Return the (X, Y) coordinate for the center point of the cell that contains the specified text.  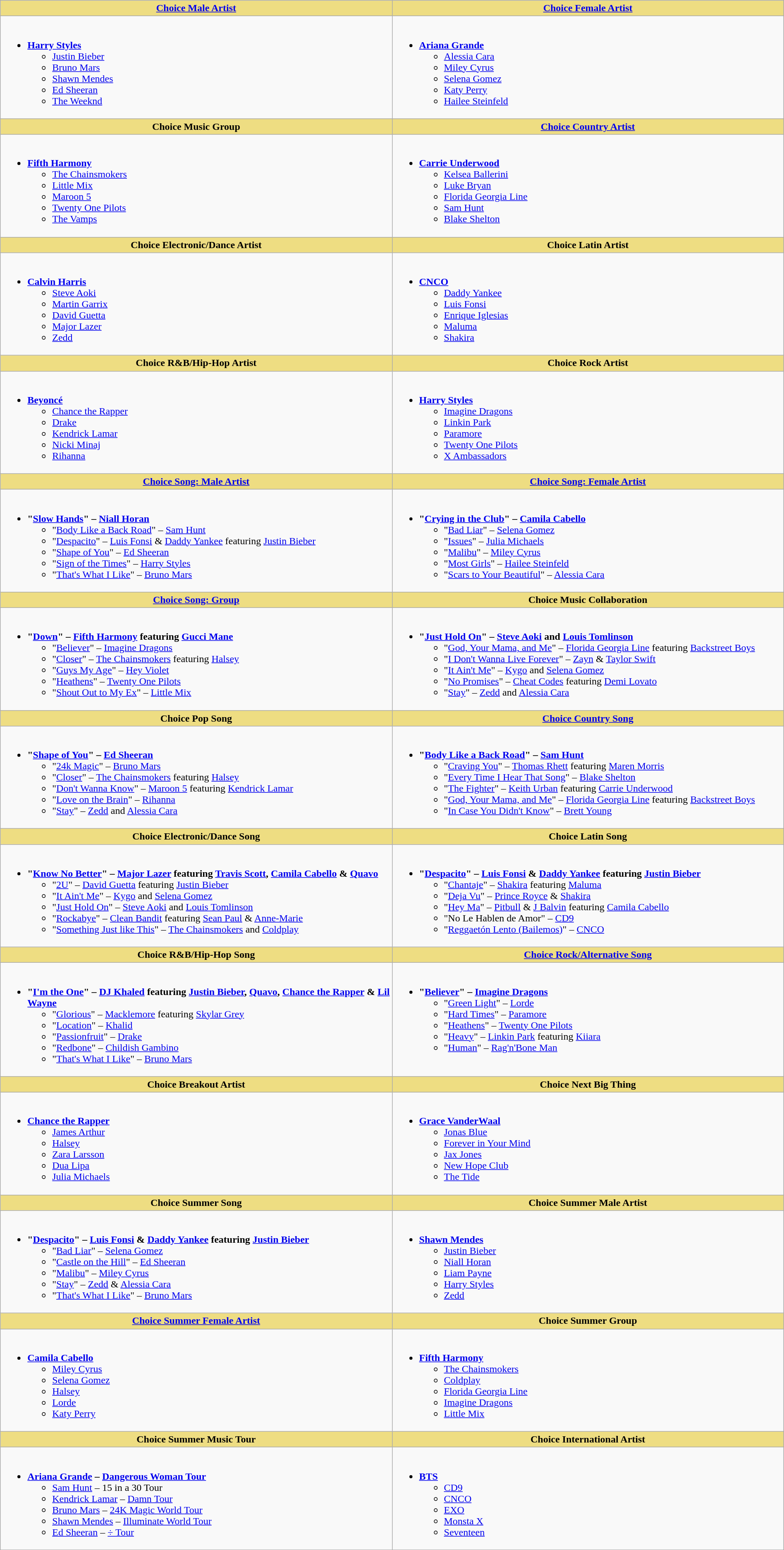
Fifth HarmonyThe ChainsmokersColdplayFlorida Georgia LineImagine DragonsLittle Mix (588, 1380)
Chance the RapperJames ArthurHalseyZara LarssonDua LipaJulia Michaels (196, 1143)
Choice Country Artist (588, 127)
Choice Summer Female Artist (196, 1321)
Choice Male Artist (196, 8)
BTSCD9CNCOEXOMonsta XSeventeen (588, 1498)
Choice Country Song (588, 718)
Choice Song: Female Artist (588, 481)
Choice Song: Group (196, 600)
Harry StylesJustin BieberBruno MarsShawn MendesEd SheeranThe Weeknd (196, 67)
Choice Song: Male Artist (196, 481)
Harry StylesImagine DragonsLinkin ParkParamoreTwenty One PilotsX Ambassadors (588, 422)
Choice Music Collaboration (588, 600)
Choice Summer Song (196, 1203)
Choice Summer Group (588, 1321)
Choice Summer Music Tour (196, 1439)
Choice Breakout Artist (196, 1084)
Choice Electronic/Dance Song (196, 837)
Carrie UnderwoodKelsea BalleriniLuke BryanFlorida Georgia LineSam HuntBlake Shelton (588, 186)
Choice Female Artist (588, 8)
Choice R&B/Hip-Hop Song (196, 955)
BeyoncéChance the RapperDrakeKendrick LamarNicki MinajRihanna (196, 422)
Grace VanderWaalJonas BlueForever in Your MindJax JonesNew Hope ClubThe Tide (588, 1143)
Choice Electronic/Dance Artist (196, 245)
Choice Latin Artist (588, 245)
Calvin HarrisSteve AokiMartin GarrixDavid GuettaMajor LazerZedd (196, 304)
Choice Latin Song (588, 837)
Choice Music Group (196, 127)
Choice International Artist (588, 1439)
Camila CabelloMiley CyrusSelena GomezHalseyLordeKaty Perry (196, 1380)
Choice Rock Artist (588, 363)
Choice Pop Song (196, 718)
Choice Summer Male Artist (588, 1203)
Choice Next Big Thing (588, 1084)
Shawn MendesJustin BieberNiall HoranLiam PayneHarry StylesZedd (588, 1262)
Ariana GrandeAlessia CaraMiley CyrusSelena GomezKaty PerryHailee Steinfeld (588, 67)
Choice Rock/Alternative Song (588, 955)
Fifth HarmonyThe ChainsmokersLittle MixMaroon 5Twenty One PilotsThe Vamps (196, 186)
Choice R&B/Hip-Hop Artist (196, 363)
CNCODaddy YankeeLuis FonsiEnrique IglesiasMalumaShakira (588, 304)
